Detect which cell encompasses the target text, then output its (x, y) center coordinate. 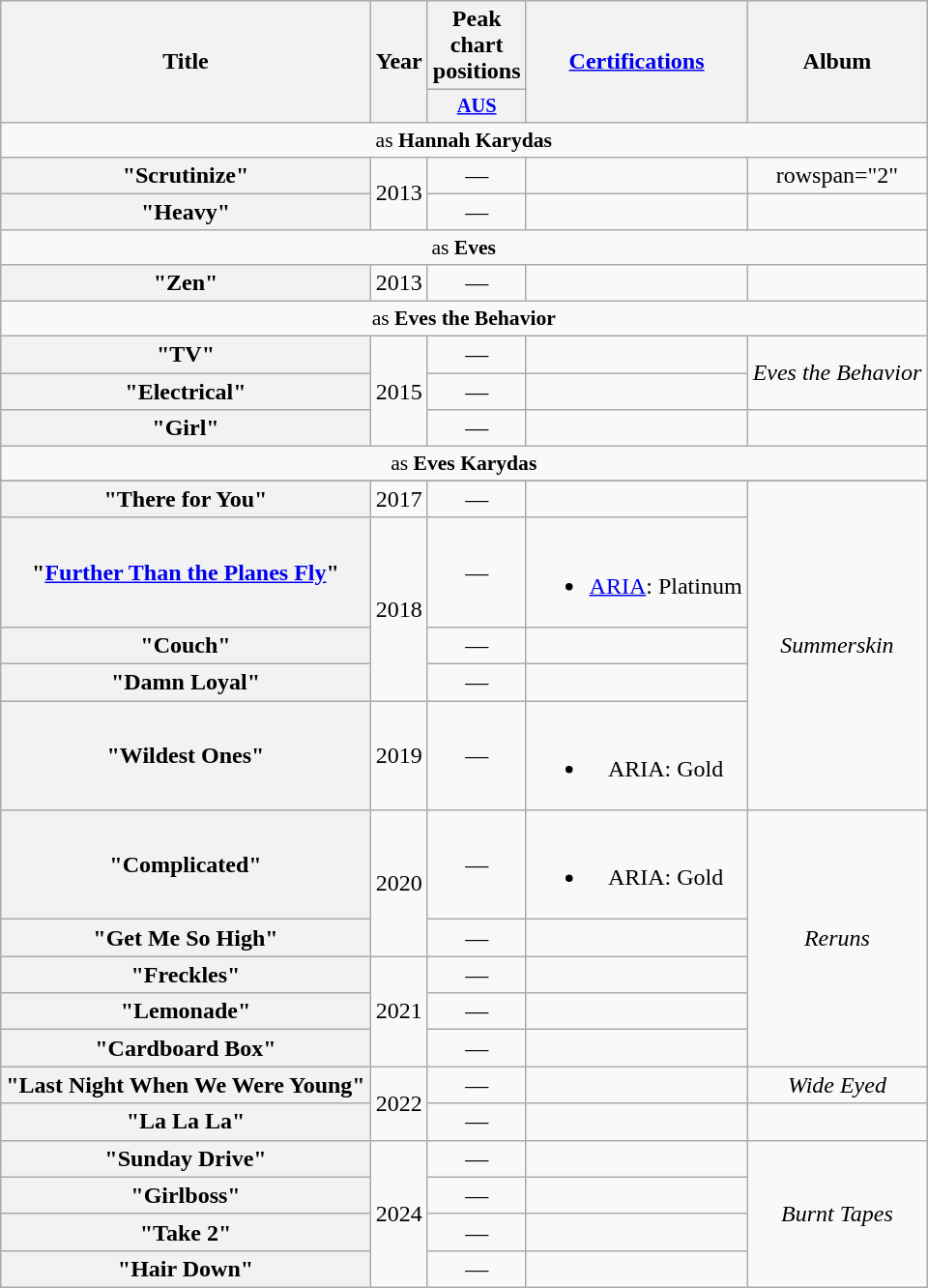
"There for You" (186, 499)
Reruns (837, 938)
as Hannah Karydas (464, 139)
2024 (398, 1214)
Album (837, 62)
Summerskin (837, 645)
Burnt Tapes (837, 1214)
"Electrical" (186, 392)
"Lemonade" (186, 1011)
2018 (398, 609)
"TV" (186, 355)
2021 (398, 1011)
"Complicated" (186, 864)
"Girlboss" (186, 1195)
"Take 2" (186, 1232)
"Cardboard Box" (186, 1048)
2017 (398, 499)
"Sunday Drive" (186, 1158)
ARIA: Platinum (636, 572)
"Damn Loyal" (186, 683)
2015 (398, 392)
"Couch" (186, 645)
Title (186, 62)
as Eves Karydas (464, 464)
"Wildest Ones" (186, 756)
"Zen" (186, 283)
"Girl" (186, 428)
2022 (398, 1103)
"Freckles" (186, 975)
AUS (477, 106)
"Scrutinize" (186, 175)
"Hair Down" (186, 1269)
2019 (398, 756)
Year (398, 62)
Eves the Behavior (837, 373)
"Further Than the Planes Fly" (186, 572)
"Get Me So High" (186, 938)
"Last Night When We Were Young" (186, 1085)
as Eves the Behavior (464, 319)
"Heavy" (186, 212)
2020 (398, 884)
rowspan="2" (837, 175)
Certifications (636, 62)
Peak chart positions (477, 45)
"La La La" (186, 1122)
as Eves (464, 248)
Wide Eyed (837, 1085)
